Identify which cell holds the provided text, then report its (x, y) central coordinate. 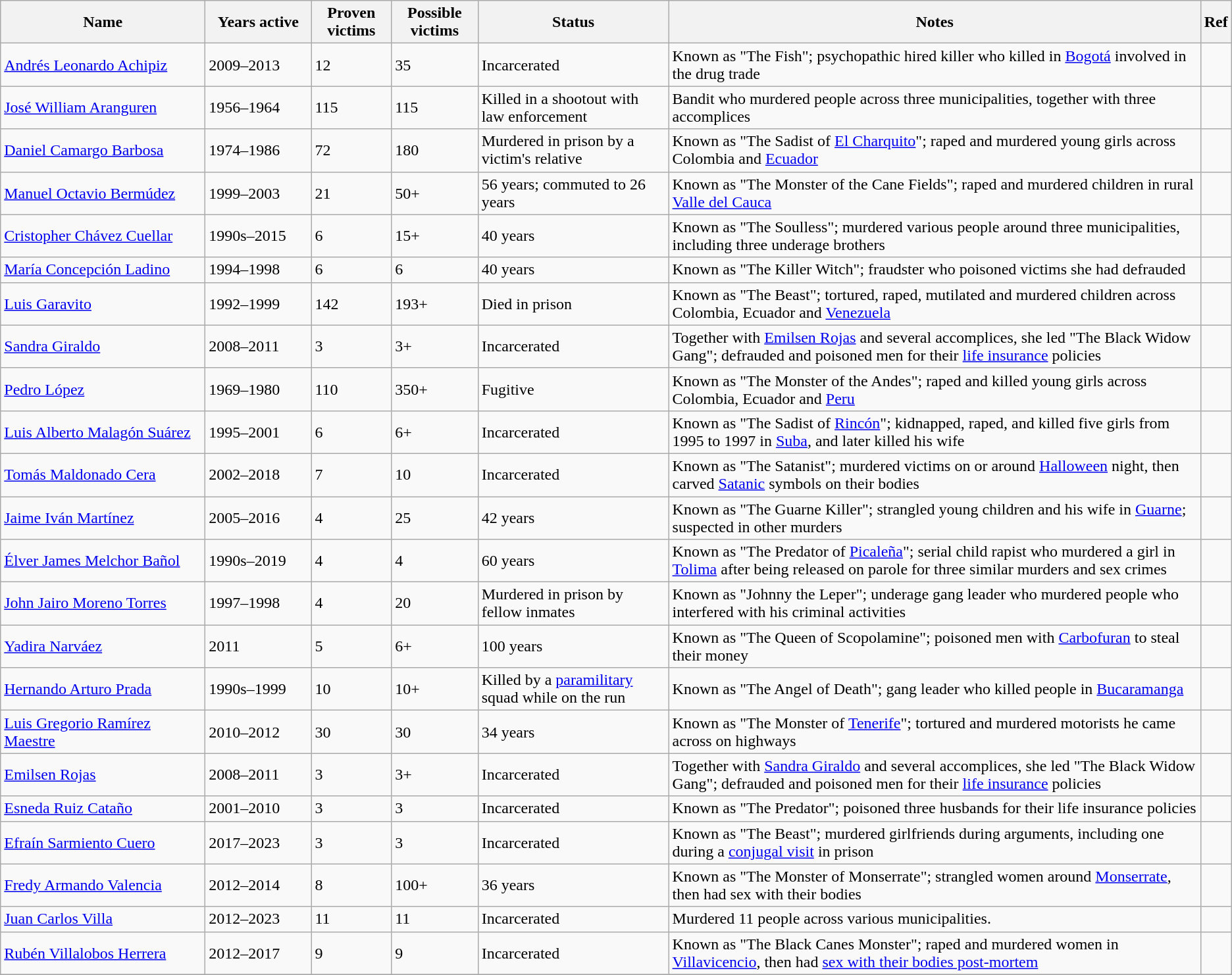
Together with Sandra Giraldo and several accomplices, she led "The Black Widow Gang"; defrauded and poisoned men for their life insurance policies (935, 775)
12 (351, 64)
Proven victims (351, 22)
34 years (573, 732)
Possible victims (434, 22)
Cristopher Chávez Cuellar (103, 236)
Known as "The Monster of the Cane Fields"; raped and murdered children in rural Valle del Cauca (935, 193)
Manuel Octavio Bermúdez (103, 193)
Pedro López (103, 389)
1999–2003 (258, 193)
25 (434, 517)
Known as "The Queen of Scopolamine"; poisoned men with Carbofuran to steal their money (935, 646)
Yadira Narváez (103, 646)
2012–2014 (258, 886)
Notes (935, 22)
2001–2010 (258, 809)
Fugitive (573, 389)
2010–2012 (258, 732)
Known as "The Black Canes Monster"; raped and murdered women in Villavicencio, then had sex with their bodies post-mortem (935, 953)
50+ (434, 193)
Efraín Sarmiento Cuero (103, 842)
Known as "The Monster of Tenerife"; tortured and murdered motorists he came across on highways (935, 732)
Known as "The Predator"; poisoned three husbands for their life insurance policies (935, 809)
Daniel Camargo Barbosa (103, 150)
2002–2018 (258, 475)
José William Aranguren (103, 108)
1974–1986 (258, 150)
Known as "The Beast"; murdered girlfriends during arguments, including one during a conjugal visit in prison (935, 842)
Known as "The Soulless"; murdered various people around three municipalities, including three underage brothers (935, 236)
Status (573, 22)
Emilsen Rojas (103, 775)
10+ (434, 689)
142 (351, 304)
1956–1964 (258, 108)
56 years; commuted to 26 years (573, 193)
1990s–1999 (258, 689)
Known as "The Monster of the Andes"; raped and killed young girls across Colombia, Ecuador and Peru (935, 389)
Luis Gregorio Ramírez Maestre (103, 732)
Ref (1216, 22)
Known as "Johnny the Leper"; underage gang leader who murdered people who interfered with his criminal activities (935, 604)
Luis Garavito (103, 304)
2005–2016 (258, 517)
1992–1999 (258, 304)
Known as "The Guarne Killer"; strangled young children and his wife in Guarne; suspected in other murders (935, 517)
20 (434, 604)
7 (351, 475)
21 (351, 193)
Years active (258, 22)
Known as "The Sadist of El Charquito"; raped and murdered young girls across Colombia and Ecuador (935, 150)
1997–1998 (258, 604)
1990s–2019 (258, 561)
193+ (434, 304)
1969–1980 (258, 389)
Fredy Armando Valencia (103, 886)
72 (351, 150)
Known as "The Beast"; tortured, raped, mutilated and murdered children across Colombia, Ecuador and Venezuela (935, 304)
Rubén Villalobos Herrera (103, 953)
110 (351, 389)
2009–2013 (258, 64)
Died in prison (573, 304)
1994–1998 (258, 270)
2011 (258, 646)
8 (351, 886)
350+ (434, 389)
Tomás Maldonado Cera (103, 475)
Juan Carlos Villa (103, 919)
60 years (573, 561)
1995–2001 (258, 432)
5 (351, 646)
Murdered in prison by fellow inmates (573, 604)
35 (434, 64)
Killed by a paramilitary squad while on the run (573, 689)
Known as "The Fish"; psychopathic hired killer who killed in Bogotá involved in the drug trade (935, 64)
Sandra Giraldo (103, 346)
Bandit who murdered people across three municipalities, together with three accomplices (935, 108)
15+ (434, 236)
100+ (434, 886)
Known as "The Satanist"; murdered victims on or around Halloween night, then carved Satanic symbols on their bodies (935, 475)
Luis Alberto Malagón Suárez (103, 432)
Andrés Leonardo Achipiz (103, 64)
2017–2023 (258, 842)
Élver James Melchor Bañol (103, 561)
Jaime Iván Martínez (103, 517)
2012–2023 (258, 919)
Murdered 11 people across various municipalities. (935, 919)
Killed in a shootout with law enforcement (573, 108)
1990s–2015 (258, 236)
Esneda Ruiz Cataño (103, 809)
Known as "The Sadist of Rincón"; kidnapped, raped, and killed five girls from 1995 to 1997 in Suba, and later killed his wife (935, 432)
Known as "The Killer Witch"; fraudster who poisoned victims she had defrauded (935, 270)
Together with Emilsen Rojas and several accomplices, she led "The Black Widow Gang"; defrauded and poisoned men for their life insurance policies (935, 346)
100 years (573, 646)
36 years (573, 886)
Murdered in prison by a victim's relative (573, 150)
Known as "The Angel of Death"; gang leader who killed people in Bucaramanga (935, 689)
Hernando Arturo Prada (103, 689)
180 (434, 150)
42 years (573, 517)
Name (103, 22)
John Jairo Moreno Torres (103, 604)
2012–2017 (258, 953)
Known as "The Monster of Monserrate"; strangled women around Monserrate, then had sex with their bodies (935, 886)
María Concepción Ladino (103, 270)
